From the cell containing the given text, extract its center point as [x, y] coordinate. 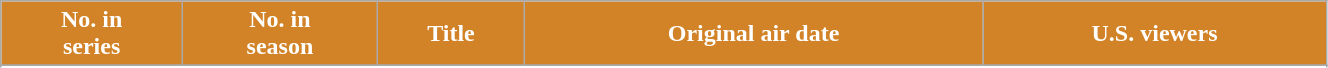
Title [450, 34]
U.S. viewers [1155, 34]
No. inseason [280, 34]
No. inseries [92, 34]
Original air date [753, 34]
